Determine the (X, Y) coordinate at the center of the cell enclosing the given text.  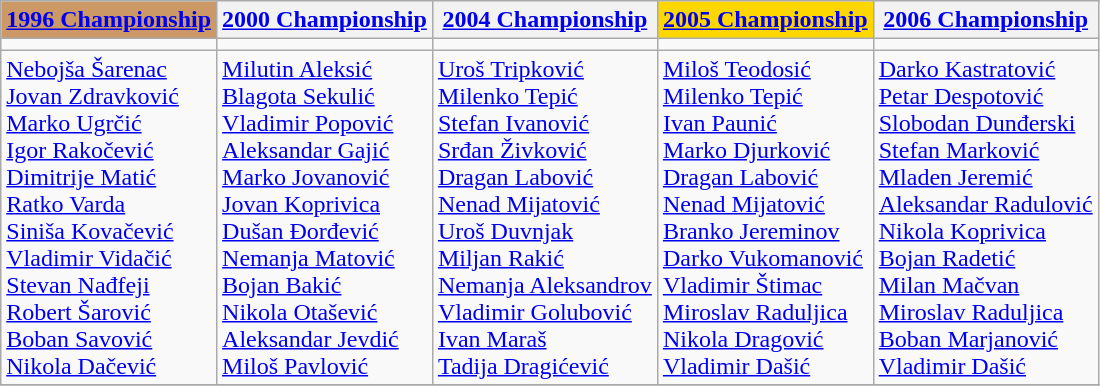
2005 Championship (765, 20)
1996 Championship (109, 20)
2000 Championship (325, 20)
2006 Championship (986, 20)
2004 Championship (544, 20)
